Capture the cell that displays the provided text and extract its (X, Y) central coordinate. 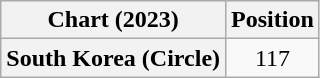
Chart (2023) (114, 20)
South Korea (Circle) (114, 58)
117 (273, 58)
Position (273, 20)
